Detect which cell encompasses the target text, then output its (x, y) center coordinate. 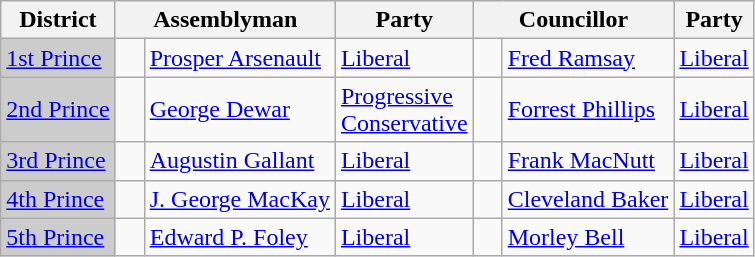
District (58, 20)
Augustin Gallant (240, 161)
1st Prince (58, 58)
5th Prince (58, 237)
2nd Prince (58, 110)
Progressive Conservative (404, 110)
Cleveland Baker (588, 199)
Morley Bell (588, 237)
4th Prince (58, 199)
George Dewar (240, 110)
Forrest Phillips (588, 110)
Assemblyman (225, 20)
Edward P. Foley (240, 237)
Frank MacNutt (588, 161)
Councillor (574, 20)
J. George MacKay (240, 199)
3rd Prince (58, 161)
Fred Ramsay (588, 58)
Prosper Arsenault (240, 58)
